Locate the cell with the specified text and output its [X, Y] center coordinate. 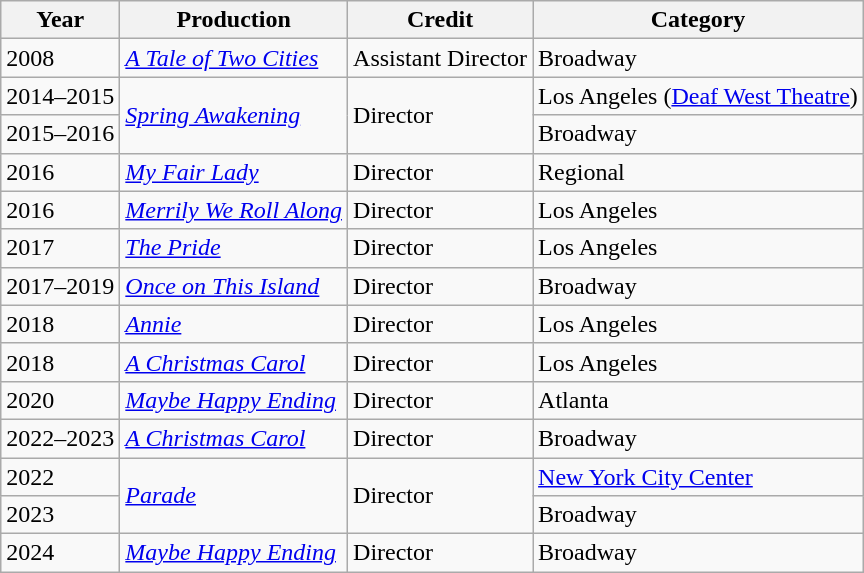
Parade [234, 496]
2015–2016 [60, 134]
Once on This Island [234, 286]
Annie [234, 324]
Spring Awakening [234, 115]
2020 [60, 400]
Production [234, 20]
Category [698, 20]
2024 [60, 553]
Credit [440, 20]
2008 [60, 58]
Atlanta [698, 400]
Merrily We Roll Along [234, 210]
A Tale of Two Cities [234, 58]
2014–2015 [60, 96]
New York City Center [698, 477]
Year [60, 20]
Regional [698, 172]
2022 [60, 477]
The Pride [234, 248]
Los Angeles (Deaf West Theatre) [698, 96]
2023 [60, 515]
2022–2023 [60, 438]
2017 [60, 248]
My Fair Lady [234, 172]
2017–2019 [60, 286]
Assistant Director [440, 58]
